Locate the cell with the specified text and output its (X, Y) center coordinate. 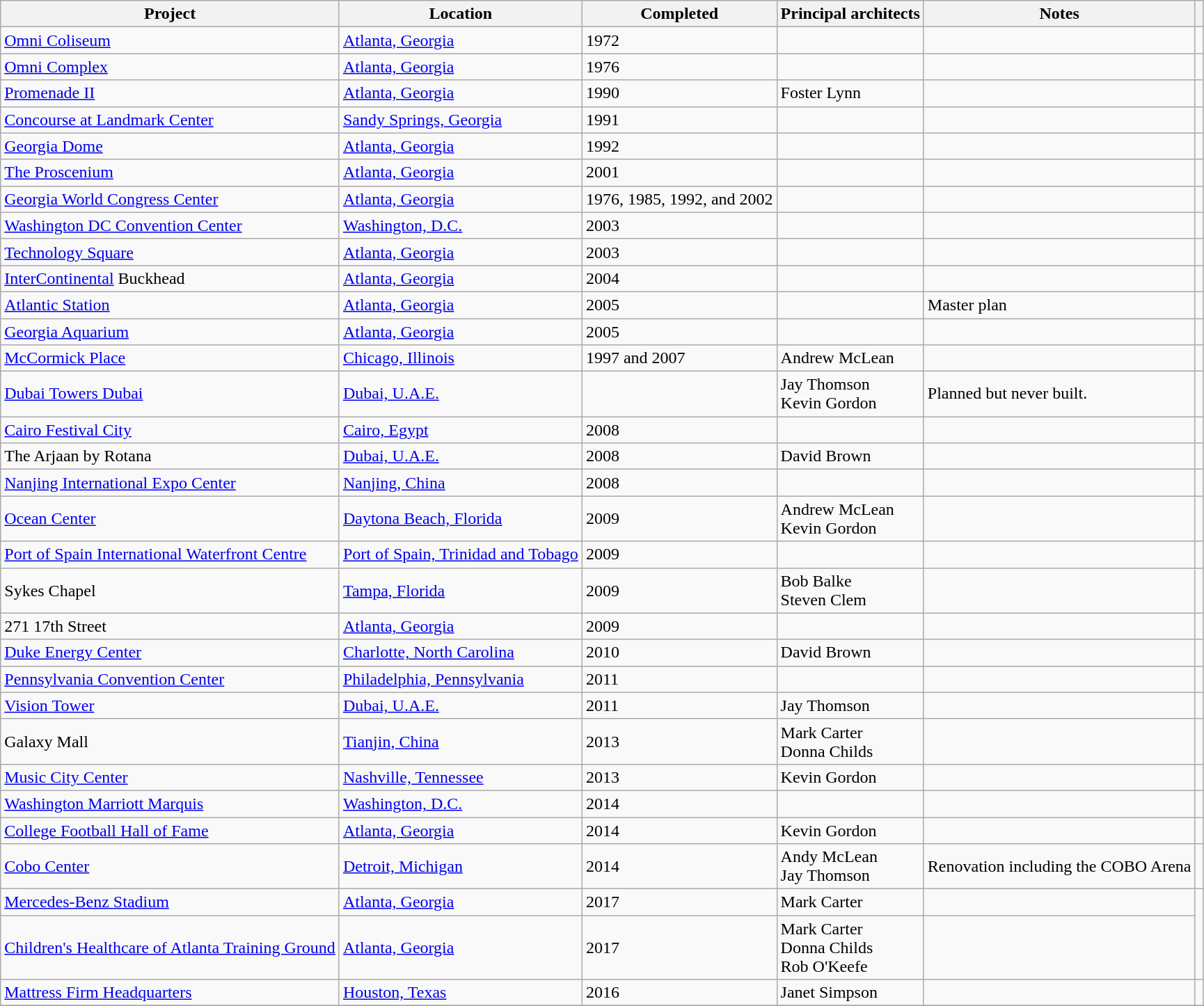
InterContinental Buckhead (170, 278)
The Arjaan by Rotana (170, 456)
2001 (679, 173)
Planned but never built. (1059, 394)
Mercedes-Benz Stadium (170, 902)
Project (170, 14)
Cobo Center (170, 867)
The Proscenium (170, 173)
Port of Spain, Trinidad and Tobago (461, 554)
1976, 1985, 1992, and 2002 (679, 199)
Tampa, Florida (461, 590)
2010 (679, 653)
Mattress Firm Headquarters (170, 993)
Duke Energy Center (170, 653)
Galaxy Mall (170, 742)
Janet Simpson (850, 993)
271 17th Street (170, 626)
Washington DC Convention Center (170, 225)
Georgia World Congress Center (170, 199)
Jay Thomson (850, 705)
Bob BalkeSteven Clem (850, 590)
Charlotte, North Carolina (461, 653)
Nanjing International Expo Center (170, 483)
Port of Spain International Waterfront Centre (170, 554)
Foster Lynn (850, 93)
Promenade II (170, 93)
Children's Healthcare of Atlanta Training Ground (170, 948)
2004 (679, 278)
Atlantic Station (170, 305)
Sykes Chapel (170, 590)
Georgia Dome (170, 146)
1976 (679, 67)
McCormick Place (170, 358)
Sandy Springs, Georgia (461, 120)
Chicago, Illinois (461, 358)
2016 (679, 993)
Mark CarterDonna Childs (850, 742)
Completed (679, 14)
Philadelphia, Pennsylvania (461, 679)
Andy McLeanJay Thomson (850, 867)
Ocean Center (170, 519)
Washington Marriott Marquis (170, 804)
Nanjing, China (461, 483)
Cairo Festival City (170, 430)
Mark CarterDonna ChildsRob O'Keefe (850, 948)
Jay ThomsonKevin Gordon (850, 394)
Georgia Aquarium (170, 332)
Cairo, Egypt (461, 430)
Master plan (1059, 305)
Notes (1059, 14)
Houston, Texas (461, 993)
Daytona Beach, Florida (461, 519)
Nashville, Tennessee (461, 777)
Omni Complex (170, 67)
Technology Square (170, 252)
Location (461, 14)
Dubai Towers Dubai (170, 394)
1972 (679, 40)
Mark Carter (850, 902)
Renovation including the COBO Arena (1059, 867)
Andrew McLeanKevin Gordon (850, 519)
1997 and 2007 (679, 358)
Vision Tower (170, 705)
College Football Hall of Fame (170, 830)
Concourse at Landmark Center (170, 120)
1991 (679, 120)
Detroit, Michigan (461, 867)
1990 (679, 93)
Pennsylvania Convention Center (170, 679)
Music City Center (170, 777)
1992 (679, 146)
Tianjin, China (461, 742)
Principal architects (850, 14)
Andrew McLean (850, 358)
Omni Coliseum (170, 40)
